For the text-containing cell, return its midpoint in (X, Y) coordinate format. 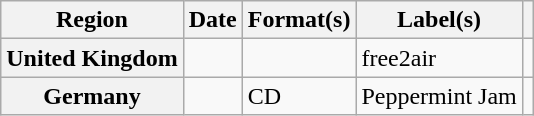
Format(s) (299, 20)
Region (92, 20)
Germany (92, 96)
CD (299, 96)
Label(s) (439, 20)
Date (212, 20)
free2air (439, 58)
United Kingdom (92, 58)
Peppermint Jam (439, 96)
